For the text-containing cell, return its midpoint in (x, y) coordinate format. 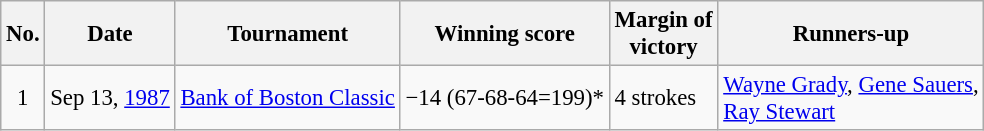
−14 (67-68-64=199)* (504, 98)
Wayne Grady, Gene Sauers, Ray Stewart (851, 98)
Winning score (504, 34)
Margin ofvictory (664, 34)
Sep 13, 1987 (110, 98)
4 strokes (664, 98)
No. (23, 34)
Bank of Boston Classic (288, 98)
Date (110, 34)
Tournament (288, 34)
1 (23, 98)
Runners-up (851, 34)
